Pinpoint the cell where the given text exists, returning its (x, y) midpoint coordinate. 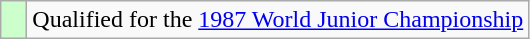
Qualified for the 1987 World Junior Championship (278, 20)
